For the text-containing cell, return its midpoint in (x, y) coordinate format. 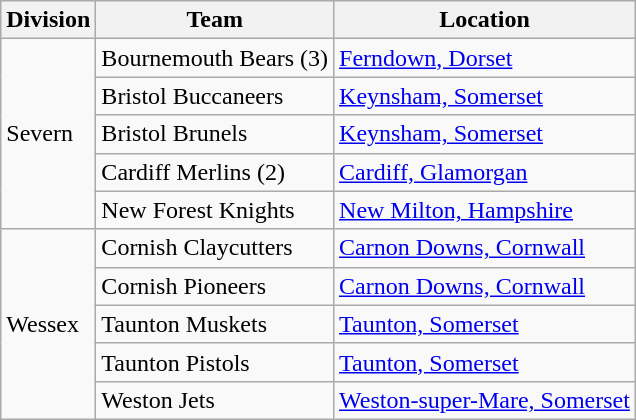
Taunton Muskets (215, 324)
Bristol Brunels (215, 134)
Bournemouth Bears (3) (215, 58)
Cornish Pioneers (215, 286)
Severn (48, 134)
Ferndown, Dorset (485, 58)
Taunton Pistols (215, 362)
New Forest Knights (215, 210)
Location (485, 20)
Weston-super-Mare, Somerset (485, 400)
Wessex (48, 324)
Weston Jets (215, 400)
Team (215, 20)
Division (48, 20)
Cardiff Merlins (2) (215, 172)
Cardiff, Glamorgan (485, 172)
Cornish Claycutters (215, 248)
Bristol Buccaneers (215, 96)
New Milton, Hampshire (485, 210)
